Identify which cell holds the provided text, then report its (x, y) central coordinate. 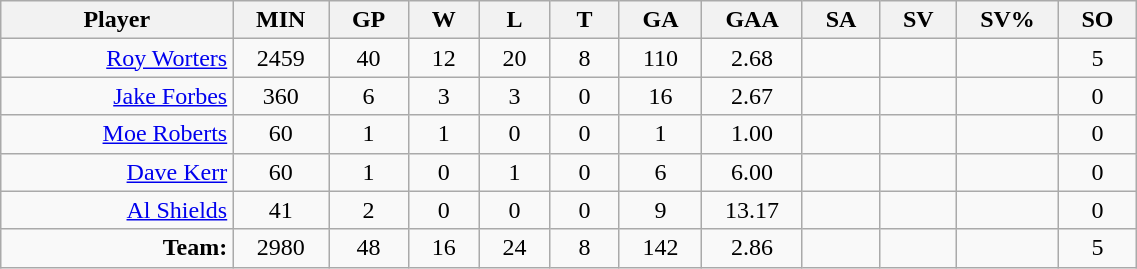
GAA (752, 20)
2.68 (752, 58)
2980 (281, 248)
T (585, 20)
13.17 (752, 210)
GA (660, 20)
SV% (1008, 20)
GP (369, 20)
Jake Forbes (117, 96)
142 (660, 248)
2.86 (752, 248)
1.00 (752, 134)
41 (281, 210)
Roy Worters (117, 58)
360 (281, 96)
Al Shields (117, 210)
9 (660, 210)
48 (369, 248)
40 (369, 58)
L (514, 20)
12 (444, 58)
6.00 (752, 172)
Team: (117, 248)
24 (514, 248)
Dave Kerr (117, 172)
2 (369, 210)
20 (514, 58)
W (444, 20)
2459 (281, 58)
Moe Roberts (117, 134)
Player (117, 20)
SO (1098, 20)
110 (660, 58)
SV (918, 20)
SA (840, 20)
MIN (281, 20)
2.67 (752, 96)
